Capture the cell that displays the provided text and extract its [x, y] central coordinate. 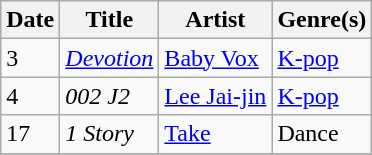
002 J2 [110, 96]
Baby Vox [216, 58]
Lee Jai-jin [216, 96]
4 [30, 96]
Title [110, 20]
Date [30, 20]
17 [30, 134]
Artist [216, 20]
Dance [322, 134]
3 [30, 58]
Take [216, 134]
Genre(s) [322, 20]
Devotion [110, 58]
1 Story [110, 134]
